Find where the given text appears and provide that cell's center as (x, y) coordinate. 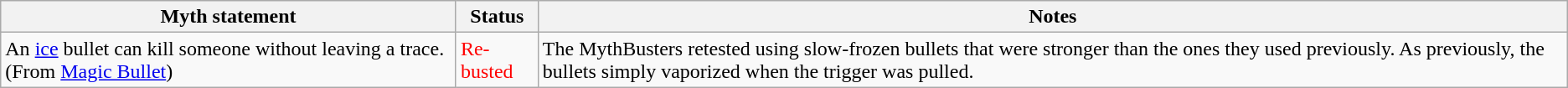
Myth statement (229, 17)
Re-busted (497, 60)
An ice bullet can kill someone without leaving a trace. (From Magic Bullet) (229, 60)
Notes (1052, 17)
Status (497, 17)
